Find where the given text appears and provide that cell's center as [x, y] coordinate. 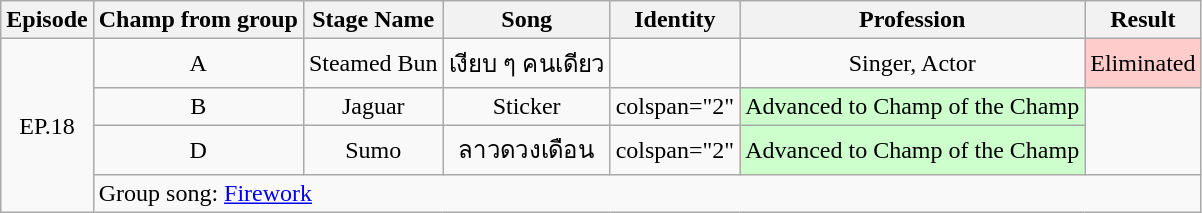
A [198, 64]
Group song: Firework [647, 193]
Eliminated [1143, 64]
Song [526, 20]
D [198, 150]
Steamed Bun [373, 64]
B [198, 106]
Sticker [526, 106]
Identity [675, 20]
Result [1143, 20]
Profession [912, 20]
Episode [47, 20]
Jaguar [373, 106]
เงียบ ๆ คนเดียว [526, 64]
Stage Name [373, 20]
ลาวดวงเดือน [526, 150]
Champ from group [198, 20]
Sumo [373, 150]
Singer, Actor [912, 64]
EP.18 [47, 126]
